Return [x, y] of the center of cell containing provided text 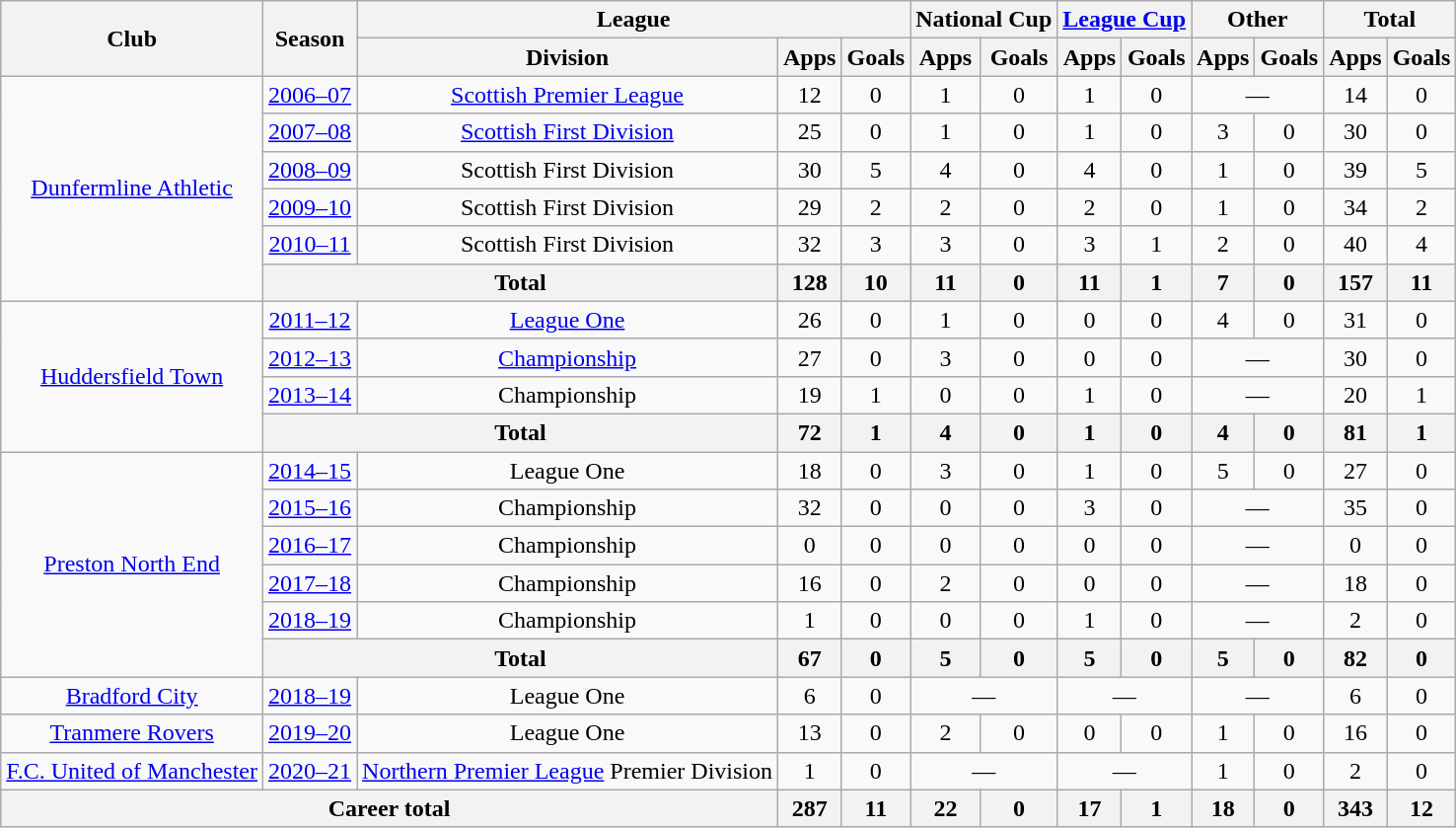
10 [876, 282]
2010–11 [310, 245]
2009–10 [310, 207]
25 [810, 132]
39 [1355, 170]
2008–09 [310, 170]
League Cup [1125, 20]
2015–16 [310, 508]
2017–18 [310, 583]
Season [310, 38]
14 [1355, 95]
17 [1089, 808]
2012–13 [310, 357]
20 [1355, 395]
13 [810, 733]
Preston North End [132, 565]
2019–20 [310, 733]
Dunfermline Athletic [132, 188]
157 [1355, 282]
128 [810, 282]
2013–14 [310, 395]
31 [1355, 320]
National Cup [984, 20]
22 [946, 808]
Huddersfield Town [132, 376]
Tranmere Rovers [132, 733]
2006–07 [310, 95]
81 [1355, 432]
Career total [390, 808]
34 [1355, 207]
2016–17 [310, 546]
2020–21 [310, 771]
2014–15 [310, 471]
29 [810, 207]
82 [1355, 658]
Other [1258, 20]
7 [1223, 282]
40 [1355, 245]
Bradford City [132, 696]
Division [568, 57]
19 [810, 395]
26 [810, 320]
287 [810, 808]
Northern Premier League Premier Division [568, 771]
2011–12 [310, 320]
35 [1355, 508]
League [633, 20]
Scottish Premier League [568, 95]
67 [810, 658]
343 [1355, 808]
F.C. United of Manchester [132, 771]
Club [132, 38]
72 [810, 432]
2007–08 [310, 132]
